Locate the cell with the specified text and output its (X, Y) center coordinate. 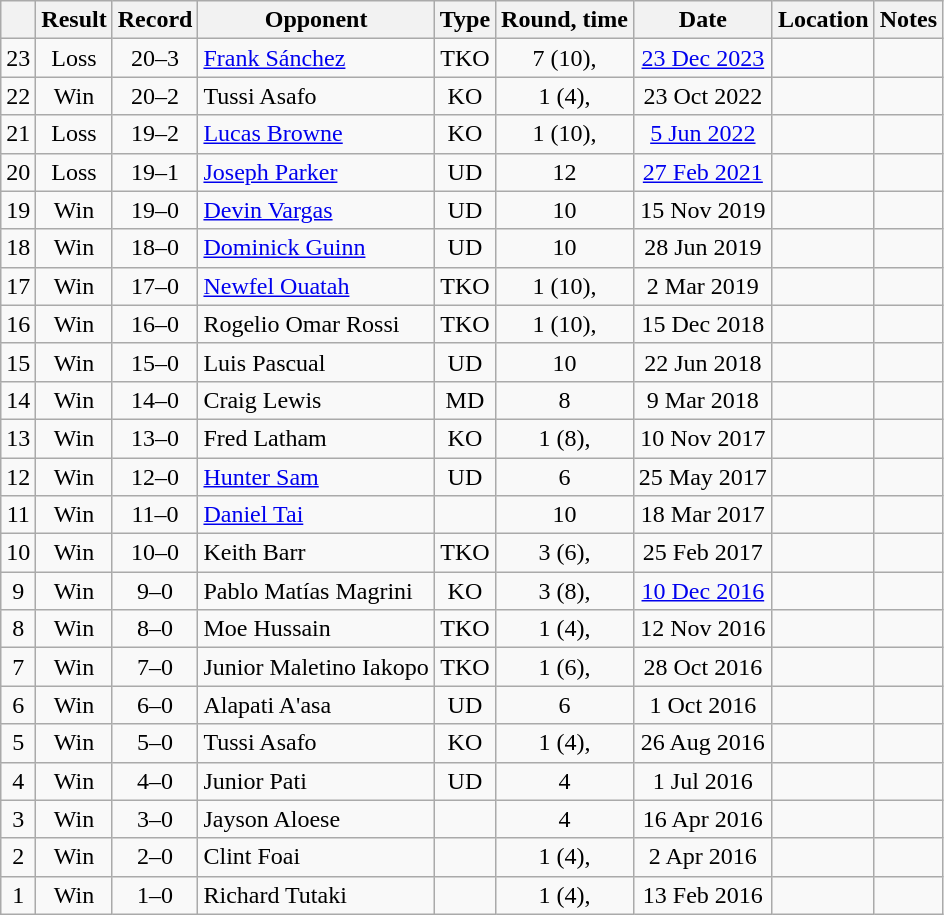
10 Nov 2017 (702, 438)
3 (6), (565, 553)
9 (18, 591)
4–0 (155, 781)
Daniel Tai (316, 515)
16–0 (155, 324)
19–1 (155, 172)
17–0 (155, 286)
19–0 (155, 210)
20–3 (155, 58)
26 Aug 2016 (702, 743)
15 Nov 2019 (702, 210)
20–2 (155, 96)
13–0 (155, 438)
20 (18, 172)
Devin Vargas (316, 210)
15 Dec 2018 (702, 324)
18–0 (155, 248)
6–0 (155, 705)
23 Dec 2023 (702, 58)
21 (18, 134)
28 Jun 2019 (702, 248)
15 (18, 362)
16 Apr 2016 (702, 819)
Alapati A'asa (316, 705)
22 Jun 2018 (702, 362)
Round, time (565, 20)
Junior Maletino Iakopo (316, 667)
8–0 (155, 629)
Opponent (316, 20)
27 Feb 2021 (702, 172)
2 Apr 2016 (702, 857)
1 (8), (565, 438)
25 Feb 2017 (702, 553)
Type (464, 20)
Keith Barr (316, 553)
13 Feb 2016 (702, 895)
11 (18, 515)
14 (18, 400)
12–0 (155, 477)
9 Mar 2018 (702, 400)
1 Oct 2016 (702, 705)
2 (18, 857)
16 (18, 324)
15–0 (155, 362)
Notes (908, 20)
12 Nov 2016 (702, 629)
Craig Lewis (316, 400)
Richard Tutaki (316, 895)
19 (18, 210)
Pablo Matías Magrini (316, 591)
Frank Sánchez (316, 58)
9–0 (155, 591)
2 Mar 2019 (702, 286)
28 Oct 2016 (702, 667)
1 (6), (565, 667)
3–0 (155, 819)
Newfel Ouatah (316, 286)
Dominick Guinn (316, 248)
MD (464, 400)
Rogelio Omar Rossi (316, 324)
2–0 (155, 857)
19–2 (155, 134)
1 (18, 895)
25 May 2017 (702, 477)
Luis Pascual (316, 362)
Junior Pati (316, 781)
Joseph Parker (316, 172)
5–0 (155, 743)
18 (18, 248)
Hunter Sam (316, 477)
17 (18, 286)
Result (74, 20)
Jayson Aloese (316, 819)
Clint Foai (316, 857)
10–0 (155, 553)
18 Mar 2017 (702, 515)
10 Dec 2016 (702, 591)
7 (10), (565, 58)
Record (155, 20)
Location (823, 20)
Date (702, 20)
23 Oct 2022 (702, 96)
Lucas Browne (316, 134)
11–0 (155, 515)
5 (18, 743)
7–0 (155, 667)
7 (18, 667)
22 (18, 96)
Fred Latham (316, 438)
3 (18, 819)
23 (18, 58)
Moe Hussain (316, 629)
14–0 (155, 400)
1 Jul 2016 (702, 781)
13 (18, 438)
1–0 (155, 895)
5 Jun 2022 (702, 134)
3 (8), (565, 591)
